Find where the given text appears and provide that cell's center as (X, Y) coordinate. 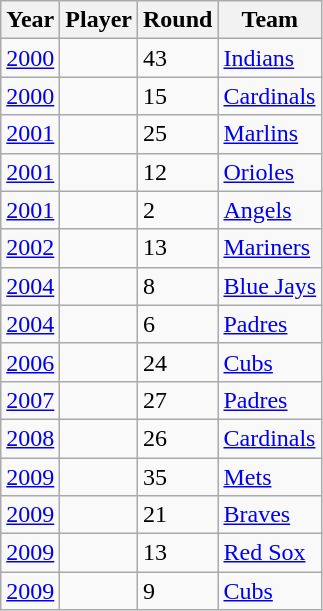
27 (178, 400)
Blue Jays (270, 286)
35 (178, 477)
2008 (30, 438)
12 (178, 172)
Marlins (270, 134)
Player (99, 20)
Mariners (270, 248)
Team (270, 20)
Braves (270, 515)
Angels (270, 210)
2006 (30, 362)
8 (178, 286)
Orioles (270, 172)
9 (178, 591)
Year (30, 20)
21 (178, 515)
2007 (30, 400)
Round (178, 20)
25 (178, 134)
Indians (270, 58)
Mets (270, 477)
2 (178, 210)
15 (178, 96)
6 (178, 324)
43 (178, 58)
24 (178, 362)
2002 (30, 248)
Red Sox (270, 553)
26 (178, 438)
